From the cell containing the given text, extract its center point as [x, y] coordinate. 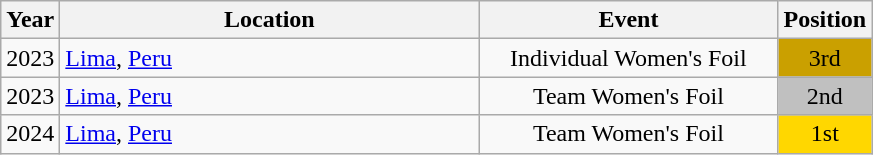
Year [30, 20]
Location [270, 20]
1st [825, 134]
3rd [825, 58]
2nd [825, 96]
2024 [30, 134]
Individual Women's Foil [628, 58]
Position [825, 20]
Event [628, 20]
